Search for the cell housing the specified text and yield its (X, Y) center coordinate. 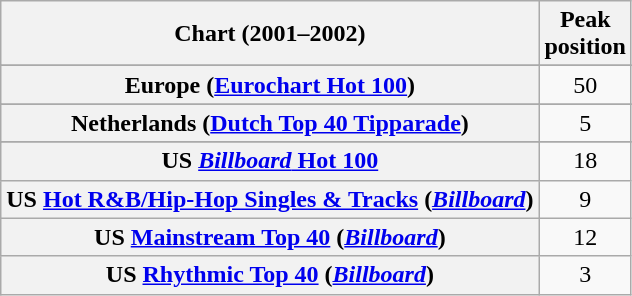
US Rhythmic Top 40 (Billboard) (270, 275)
5 (585, 123)
12 (585, 237)
US Hot R&B/Hip-Hop Singles & Tracks (Billboard) (270, 199)
Peakposition (585, 34)
Europe (Eurochart Hot 100) (270, 85)
3 (585, 275)
US Billboard Hot 100 (270, 161)
US Mainstream Top 40 (Billboard) (270, 237)
50 (585, 85)
9 (585, 199)
18 (585, 161)
Netherlands (Dutch Top 40 Tipparade) (270, 123)
Chart (2001–2002) (270, 34)
